Find where the given text appears and provide that cell's center as [X, Y] coordinate. 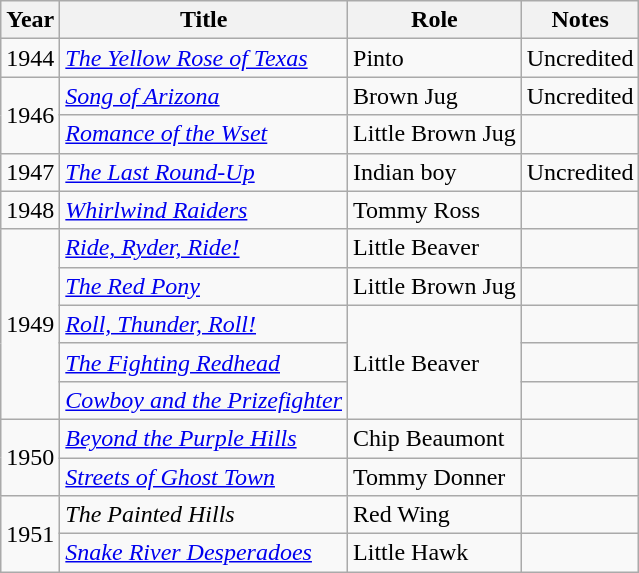
1949 [30, 324]
Tommy Donner [435, 477]
Romance of the Wset [204, 134]
The Fighting Redhead [204, 362]
Brown Jug [435, 96]
1948 [30, 210]
1951 [30, 534]
The Red Pony [204, 286]
1950 [30, 457]
Title [204, 20]
Beyond the Purple Hills [204, 438]
The Yellow Rose of Texas [204, 58]
Pinto [435, 58]
Notes [580, 20]
Little Hawk [435, 553]
Whirlwind Raiders [204, 210]
Snake River Desperadoes [204, 553]
Cowboy and the Prizefighter [204, 400]
The Last Round-Up [204, 172]
Roll, Thunder, Roll! [204, 324]
Role [435, 20]
1946 [30, 115]
Tommy Ross [435, 210]
Song of Arizona [204, 96]
Year [30, 20]
1947 [30, 172]
The Painted Hills [204, 515]
Indian boy [435, 172]
Ride, Ryder, Ride! [204, 248]
Chip Beaumont [435, 438]
1944 [30, 58]
Streets of Ghost Town [204, 477]
Red Wing [435, 515]
